Output the (x, y) coordinate of the center of the cell containing the given text.  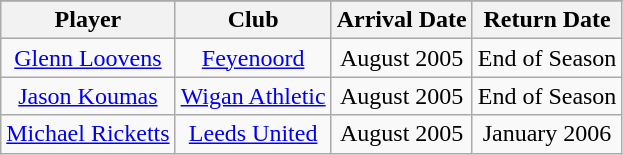
Player (88, 20)
Jason Koumas (88, 96)
Arrival Date (402, 20)
Club (253, 20)
January 2006 (547, 134)
Return Date (547, 20)
Glenn Loovens (88, 58)
Michael Ricketts (88, 134)
Leeds United (253, 134)
Wigan Athletic (253, 96)
Feyenoord (253, 58)
